Locate the cell with the specified text and output its (X, Y) center coordinate. 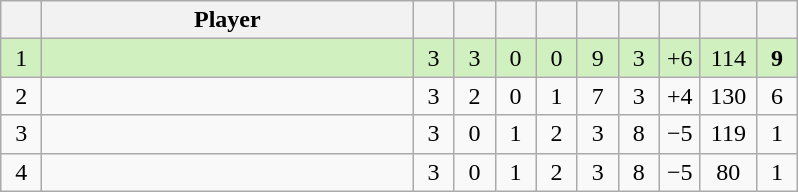
Player (228, 20)
130 (728, 96)
7 (598, 96)
80 (728, 172)
+4 (680, 96)
+6 (680, 58)
6 (776, 96)
4 (22, 172)
114 (728, 58)
119 (728, 134)
